Pinpoint the cell where the given text exists, returning its (x, y) midpoint coordinate. 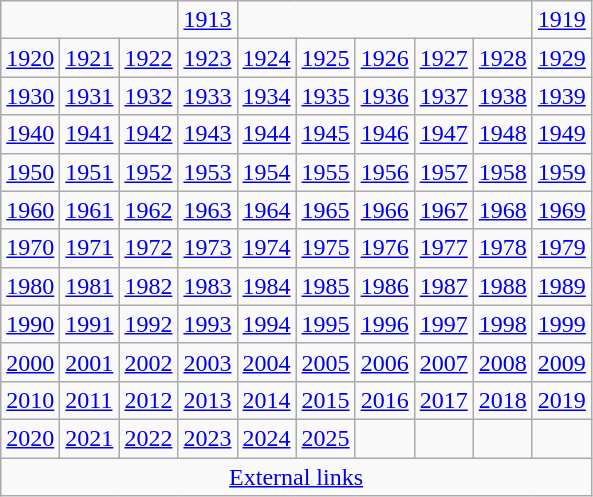
1953 (208, 172)
1970 (30, 248)
1982 (148, 286)
1980 (30, 286)
2024 (266, 438)
2013 (208, 400)
2009 (562, 362)
1997 (444, 324)
1930 (30, 96)
1962 (148, 210)
1991 (90, 324)
1937 (444, 96)
1945 (326, 134)
1931 (90, 96)
2015 (326, 400)
2003 (208, 362)
1947 (444, 134)
1935 (326, 96)
1990 (30, 324)
1969 (562, 210)
1923 (208, 58)
1933 (208, 96)
1986 (384, 286)
1983 (208, 286)
1955 (326, 172)
1949 (562, 134)
1960 (30, 210)
1952 (148, 172)
1920 (30, 58)
1975 (326, 248)
2010 (30, 400)
1978 (502, 248)
1981 (90, 286)
1988 (502, 286)
1928 (502, 58)
1954 (266, 172)
1939 (562, 96)
External links (296, 477)
1966 (384, 210)
1941 (90, 134)
2019 (562, 400)
1974 (266, 248)
1921 (90, 58)
2001 (90, 362)
1948 (502, 134)
2006 (384, 362)
1944 (266, 134)
1989 (562, 286)
2011 (90, 400)
1942 (148, 134)
1924 (266, 58)
1946 (384, 134)
1958 (502, 172)
2022 (148, 438)
1967 (444, 210)
1932 (148, 96)
2000 (30, 362)
1987 (444, 286)
1973 (208, 248)
1938 (502, 96)
1943 (208, 134)
1984 (266, 286)
1919 (562, 20)
1934 (266, 96)
1985 (326, 286)
1956 (384, 172)
1936 (384, 96)
1999 (562, 324)
2007 (444, 362)
2025 (326, 438)
2021 (90, 438)
1972 (148, 248)
1961 (90, 210)
2004 (266, 362)
2017 (444, 400)
1977 (444, 248)
1964 (266, 210)
2020 (30, 438)
2008 (502, 362)
1950 (30, 172)
1979 (562, 248)
2002 (148, 362)
1992 (148, 324)
1968 (502, 210)
1922 (148, 58)
1925 (326, 58)
1998 (502, 324)
1994 (266, 324)
1963 (208, 210)
1993 (208, 324)
1996 (384, 324)
1926 (384, 58)
2023 (208, 438)
1957 (444, 172)
1959 (562, 172)
2012 (148, 400)
2016 (384, 400)
1995 (326, 324)
1940 (30, 134)
2014 (266, 400)
1976 (384, 248)
1927 (444, 58)
2018 (502, 400)
1913 (208, 20)
1929 (562, 58)
1971 (90, 248)
1965 (326, 210)
2005 (326, 362)
1951 (90, 172)
